Find where the given text appears and provide that cell's center as (X, Y) coordinate. 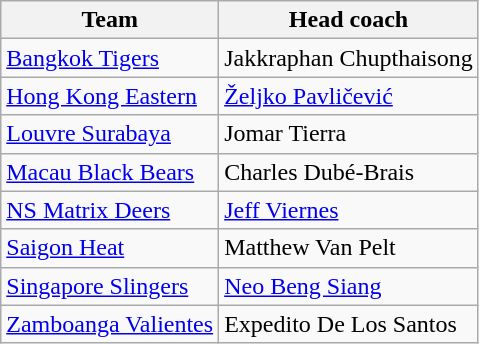
Bangkok Tigers (110, 58)
Team (110, 20)
Zamboanga Valientes (110, 324)
Neo Beng Siang (349, 286)
Singapore Slingers (110, 286)
Saigon Heat (110, 248)
Macau Black Bears (110, 172)
Jeff Viernes (349, 210)
Expedito De Los Santos (349, 324)
Louvre Surabaya (110, 134)
Charles Dubé-Brais (349, 172)
Matthew Van Pelt (349, 248)
Head coach (349, 20)
Hong Kong Eastern (110, 96)
Jakkraphan Chupthaisong (349, 58)
NS Matrix Deers (110, 210)
Željko Pavličević (349, 96)
Jomar Tierra (349, 134)
